Identify which cell holds the provided text, then report its [X, Y] central coordinate. 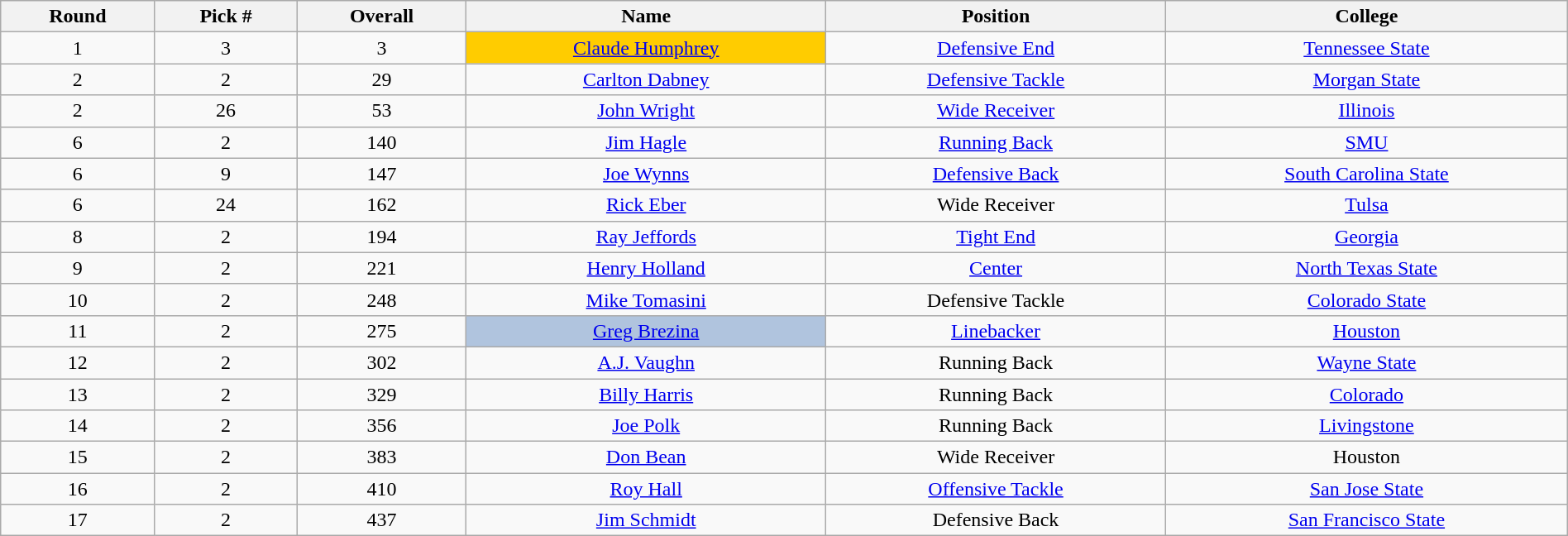
Offensive Tackle [996, 489]
Wayne State [1367, 362]
356 [382, 426]
10 [78, 299]
13 [78, 395]
Mike Tomasini [647, 299]
Greg Brezina [647, 331]
383 [382, 457]
Pick # [226, 17]
221 [382, 268]
29 [382, 79]
Henry Holland [647, 268]
Linebacker [996, 331]
Georgia [1367, 237]
16 [78, 489]
Colorado [1367, 395]
Claude Humphrey [647, 48]
Tight End [996, 237]
Don Bean [647, 457]
Jim Schmidt [647, 520]
1 [78, 48]
Carlton Dabney [647, 79]
302 [382, 362]
Tennessee State [1367, 48]
South Carolina State [1367, 174]
162 [382, 205]
410 [382, 489]
8 [78, 237]
Colorado State [1367, 299]
Tulsa [1367, 205]
College [1367, 17]
147 [382, 174]
North Texas State [1367, 268]
275 [382, 331]
194 [382, 237]
Jim Hagle [647, 142]
Name [647, 17]
Billy Harris [647, 395]
A.J. Vaughn [647, 362]
Defensive End [996, 48]
San Jose State [1367, 489]
12 [78, 362]
Ray Jeffords [647, 237]
17 [78, 520]
11 [78, 331]
Center [996, 268]
Rick Eber [647, 205]
437 [382, 520]
San Francisco State [1367, 520]
Morgan State [1367, 79]
26 [226, 111]
140 [382, 142]
Round [78, 17]
15 [78, 457]
53 [382, 111]
SMU [1367, 142]
John Wright [647, 111]
14 [78, 426]
24 [226, 205]
Illinois [1367, 111]
Joe Polk [647, 426]
Position [996, 17]
Overall [382, 17]
Joe Wynns [647, 174]
248 [382, 299]
329 [382, 395]
Roy Hall [647, 489]
Livingstone [1367, 426]
